Return the [X, Y] coordinate for the center point of the cell that contains the specified text.  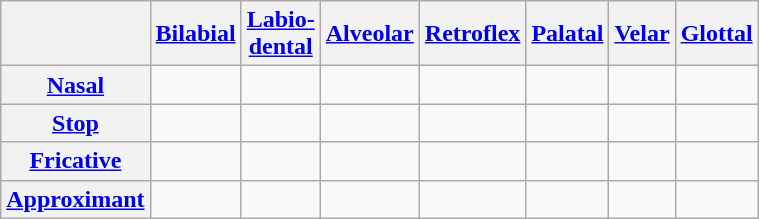
Bilabial [196, 34]
Labio-dental [280, 34]
Palatal [568, 34]
Retroflex [472, 34]
Nasal [76, 85]
Alveolar [370, 34]
Stop [76, 123]
Approximant [76, 199]
Fricative [76, 161]
Velar [642, 34]
Glottal [716, 34]
